Find where the given text appears and provide that cell's center as [X, Y] coordinate. 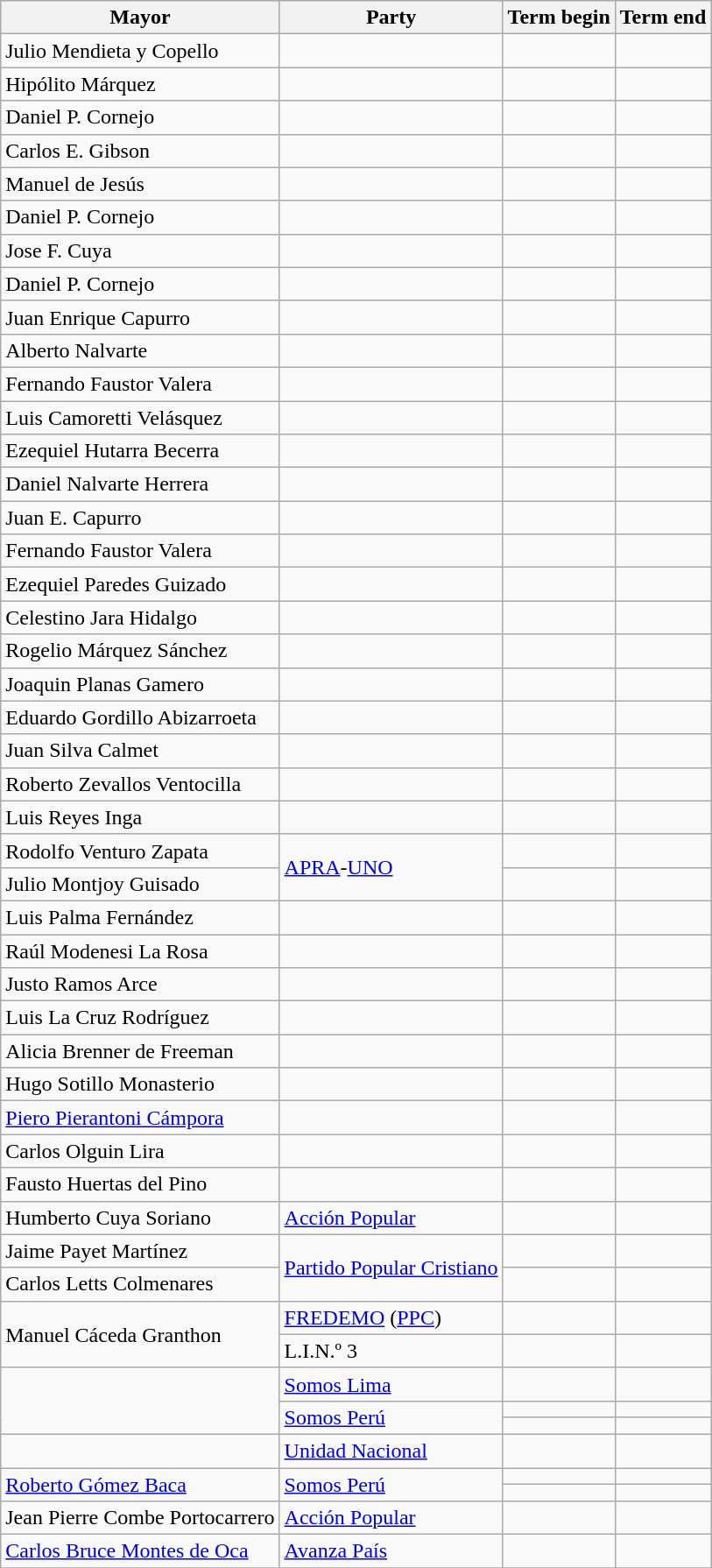
Manuel Cáceda Granthon [140, 1334]
Avanza País [391, 1551]
Mayor [140, 18]
Luis La Cruz Rodríguez [140, 1018]
Manuel de Jesús [140, 184]
Partido Popular Cristiano [391, 1268]
Fausto Huertas del Pino [140, 1184]
Jaime Payet Martínez [140, 1251]
Daniel Nalvarte Herrera [140, 484]
Jose F. Cuya [140, 251]
Carlos Letts Colmenares [140, 1284]
Hugo Sotillo Monasterio [140, 1084]
Roberto Zevallos Ventocilla [140, 784]
Rodolfo Venturo Zapata [140, 851]
Ezequiel Paredes Guizado [140, 584]
Jean Pierre Combe Portocarrero [140, 1518]
Julio Montjoy Guisado [140, 884]
Justo Ramos Arce [140, 985]
Humberto Cuya Soriano [140, 1218]
Juan Silva Calmet [140, 751]
FREDEMO (PPC) [391, 1317]
Raúl Modenesi La Rosa [140, 950]
APRA-UNO [391, 867]
Term begin [559, 18]
Roberto Gómez Baca [140, 1485]
Juan Enrique Capurro [140, 317]
Alicia Brenner de Freeman [140, 1051]
Party [391, 18]
Joaquin Planas Gamero [140, 684]
Eduardo Gordillo Abizarroeta [140, 717]
Julio Mendieta y Copello [140, 51]
Celestino Jara Hidalgo [140, 618]
Juan E. Capurro [140, 518]
Term end [663, 18]
Ezequiel Hutarra Becerra [140, 451]
Carlos E. Gibson [140, 151]
Rogelio Márquez Sánchez [140, 651]
Luis Camoretti Velásquez [140, 418]
Luis Palma Fernández [140, 917]
Unidad Nacional [391, 1451]
Piero Pierantoni Cámpora [140, 1118]
L.I.N.º 3 [391, 1351]
Somos Lima [391, 1384]
Carlos Olguin Lira [140, 1151]
Carlos Bruce Montes de Oca [140, 1551]
Luis Reyes Inga [140, 817]
Hipólito Márquez [140, 84]
Alberto Nalvarte [140, 350]
